Identify which cell holds the provided text, then report its [X, Y] central coordinate. 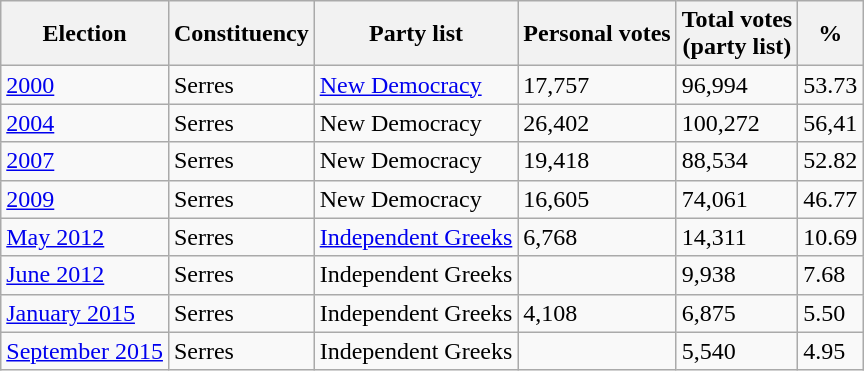
6,768 [597, 237]
7.68 [830, 275]
5.50 [830, 313]
14,311 [737, 237]
2000 [85, 85]
26,402 [597, 123]
46.77 [830, 199]
May 2012 [85, 237]
Constituency [241, 34]
Party list [416, 34]
4,108 [597, 313]
2004 [85, 123]
Election [85, 34]
Personal votes [597, 34]
17,757 [597, 85]
56,41 [830, 123]
June 2012 [85, 275]
74,061 [737, 199]
January 2015 [85, 313]
53.73 [830, 85]
5,540 [737, 351]
4.95 [830, 351]
Total votes(party list) [737, 34]
2007 [85, 161]
100,272 [737, 123]
September 2015 [85, 351]
2009 [85, 199]
88,534 [737, 161]
19,418 [597, 161]
% [830, 34]
10.69 [830, 237]
6,875 [737, 313]
96,994 [737, 85]
9,938 [737, 275]
16,605 [597, 199]
52.82 [830, 161]
